Locate the cell with the specified text and output its [x, y] center coordinate. 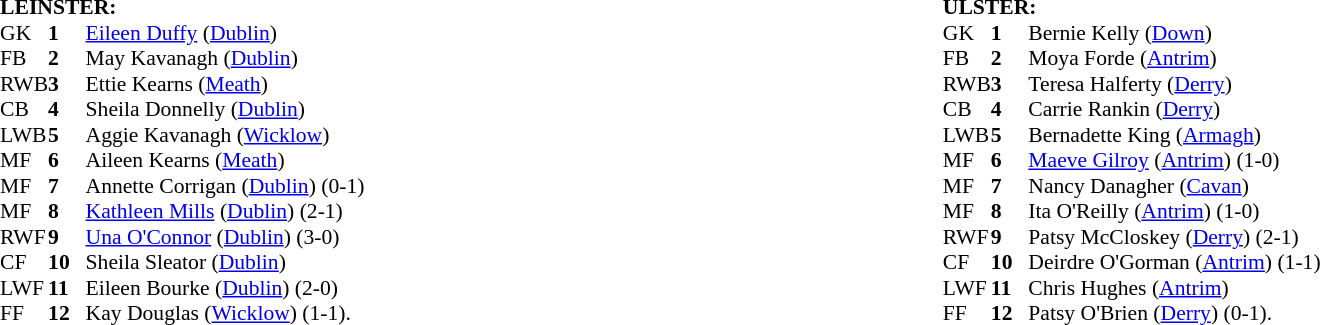
Una O'Connor (Dublin) (3-0) [226, 237]
Kathleen Mills (Dublin) (2-1) [226, 211]
Bernadette King (Armagh) [1174, 135]
Ita O'Reilly (Antrim) (1-0) [1174, 211]
Bernie Kelly (Down) [1174, 33]
Maeve Gilroy (Antrim) (1-0) [1174, 161]
Eileen Duffy (Dublin) [226, 33]
Annette Corrigan (Dublin) (0-1) [226, 186]
May Kavanagh (Dublin) [226, 59]
Patsy McCloskey (Derry) (2-1) [1174, 237]
Sheila Donnelly (Dublin) [226, 109]
Chris Hughes (Antrim) [1174, 288]
Ettie Kearns (Meath) [226, 84]
Sheila Sleator (Dublin) [226, 263]
Teresa Halferty (Derry) [1174, 84]
Carrie Rankin (Derry) [1174, 109]
Moya Forde (Antrim) [1174, 59]
Nancy Danagher (Cavan) [1174, 186]
Aileen Kearns (Meath) [226, 161]
Deirdre O'Gorman (Antrim) (1-1) [1174, 263]
Aggie Kavanagh (Wicklow) [226, 135]
Eileen Bourke (Dublin) (2-0) [226, 288]
